Return (x, y) of the center of cell containing provided text 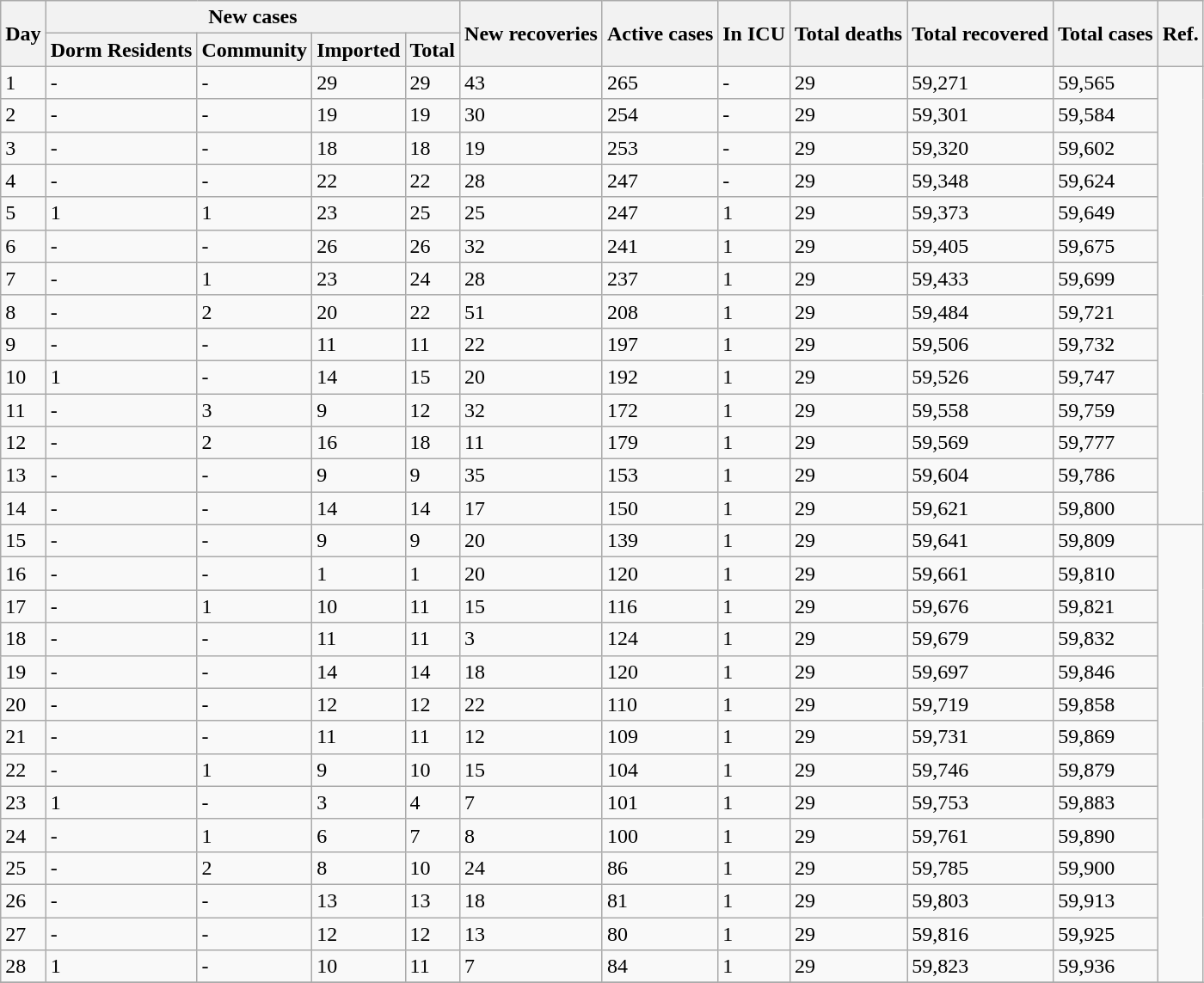
116 (660, 606)
139 (660, 541)
59,786 (1106, 476)
59,719 (980, 704)
253 (660, 148)
59,809 (1106, 541)
59,869 (1106, 737)
110 (660, 704)
59,526 (980, 377)
Total recovered (980, 34)
Ref. (1180, 34)
59,721 (1106, 311)
59,661 (980, 574)
59,832 (1106, 639)
59,641 (980, 541)
81 (660, 900)
59,602 (1106, 148)
59,348 (980, 181)
59,624 (1106, 181)
59,506 (980, 344)
Total cases (1106, 34)
Day (23, 34)
109 (660, 737)
59,823 (980, 967)
Active cases (660, 34)
59,821 (1106, 606)
59,569 (980, 443)
59,900 (1106, 868)
59,558 (980, 410)
Imported (359, 50)
265 (660, 83)
59,890 (1106, 835)
43 (531, 83)
59,846 (1106, 672)
59,803 (980, 900)
124 (660, 639)
208 (660, 311)
59,675 (1106, 246)
59,800 (1106, 508)
59,879 (1106, 770)
59,883 (1106, 802)
84 (660, 967)
59,858 (1106, 704)
Total (433, 50)
59,777 (1106, 443)
Community (255, 50)
59,925 (1106, 933)
New recoveries (531, 34)
Dorm Residents (121, 50)
104 (660, 770)
192 (660, 377)
59,759 (1106, 410)
59,785 (980, 868)
59,649 (1106, 213)
59,810 (1106, 574)
197 (660, 344)
59,816 (980, 933)
241 (660, 246)
59,732 (1106, 344)
179 (660, 443)
59,320 (980, 148)
5 (23, 213)
59,913 (1106, 900)
27 (23, 933)
237 (660, 279)
59,565 (1106, 83)
59,433 (980, 279)
New cases (253, 17)
59,761 (980, 835)
59,405 (980, 246)
In ICU (754, 34)
59,621 (980, 508)
59,271 (980, 83)
35 (531, 476)
Total deaths (849, 34)
59,679 (980, 639)
150 (660, 508)
51 (531, 311)
59,936 (1106, 967)
254 (660, 115)
59,584 (1106, 115)
86 (660, 868)
30 (531, 115)
59,699 (1106, 279)
59,373 (980, 213)
59,484 (980, 311)
100 (660, 835)
21 (23, 737)
59,676 (980, 606)
172 (660, 410)
153 (660, 476)
59,747 (1106, 377)
59,604 (980, 476)
59,301 (980, 115)
80 (660, 933)
59,746 (980, 770)
59,697 (980, 672)
59,753 (980, 802)
101 (660, 802)
59,731 (980, 737)
